Pinpoint the cell where the given text exists, returning its (X, Y) midpoint coordinate. 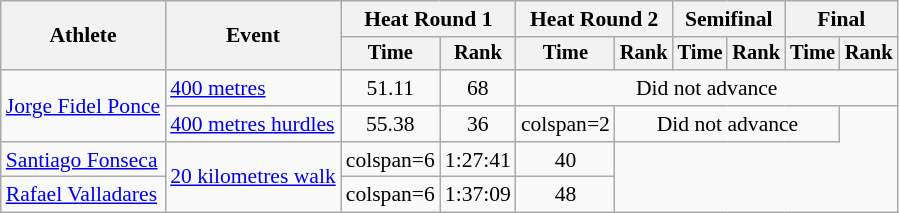
36 (478, 124)
55.38 (390, 124)
20 kilometres walk (253, 178)
400 metres (253, 88)
Santiago Fonseca (83, 160)
400 metres hurdles (253, 124)
Heat Round 1 (428, 19)
48 (566, 195)
colspan=2 (566, 124)
Jorge Fidel Ponce (83, 106)
1:27:41 (478, 160)
40 (566, 160)
1:37:09 (478, 195)
51.11 (390, 88)
Athlete (83, 36)
Event (253, 36)
Final (841, 19)
68 (478, 88)
Semifinal (729, 19)
Rafael Valladares (83, 195)
Heat Round 2 (594, 19)
